For the text-containing cell, return its midpoint in [x, y] coordinate format. 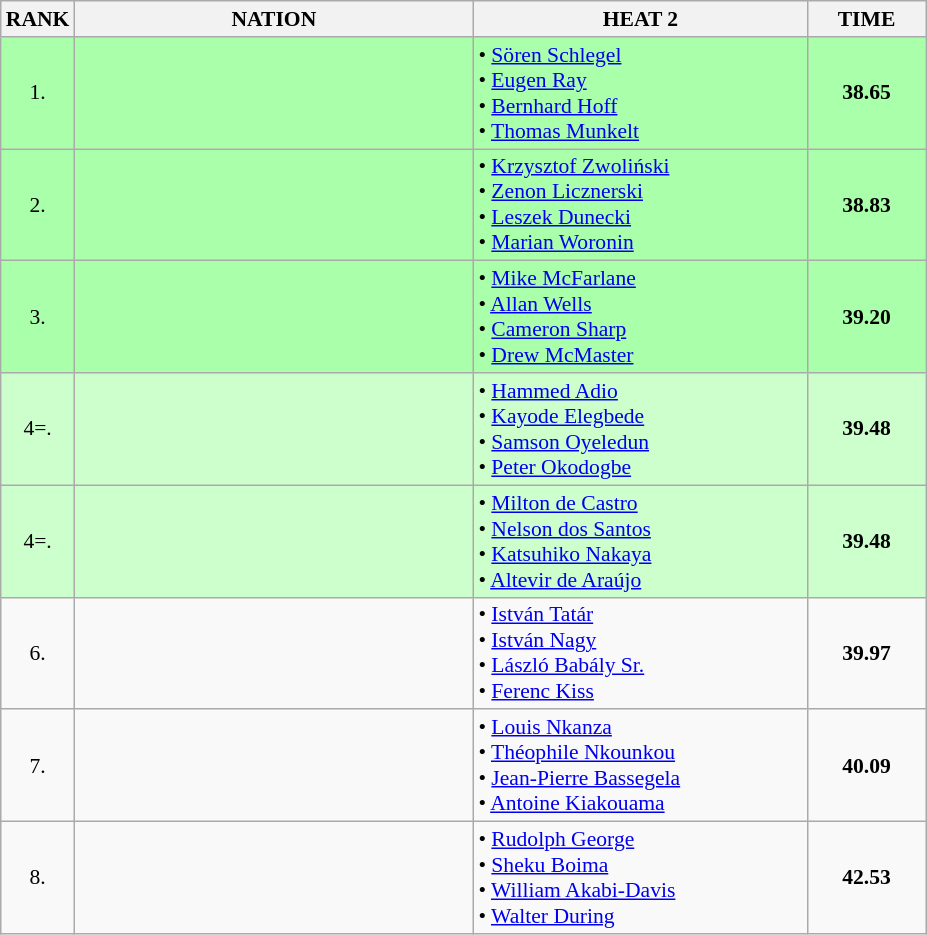
38.83 [866, 205]
42.53 [866, 878]
• István Tatár• István Nagy• László Babály Sr.• Ferenc Kiss [640, 653]
7. [38, 766]
• Hammed Adio• Kayode Elegbede• Samson Oyeledun• Peter Okodogbe [640, 429]
• Milton de Castro• Nelson dos Santos• Katsuhiko Nakaya• Altevir de Araújo [640, 541]
38.65 [866, 93]
• Mike McFarlane• Allan Wells• Cameron Sharp• Drew McMaster [640, 317]
6. [38, 653]
39.20 [866, 317]
RANK [38, 19]
39.97 [866, 653]
• Sören Schlegel• Eugen Ray• Bernhard Hoff• Thomas Munkelt [640, 93]
1. [38, 93]
• Louis Nkanza• Théophile Nkounkou• Jean-Pierre Bassegela• Antoine Kiakouama [640, 766]
40.09 [866, 766]
• Rudolph George• Sheku Boima• William Akabi-Davis• Walter During [640, 878]
• Krzysztof Zwoliński• Zenon Licznerski• Leszek Dunecki• Marian Woronin [640, 205]
8. [38, 878]
NATION [274, 19]
HEAT 2 [640, 19]
3. [38, 317]
2. [38, 205]
TIME [866, 19]
